Determine the [X, Y] coordinate at the center of the cell enclosing the given text.  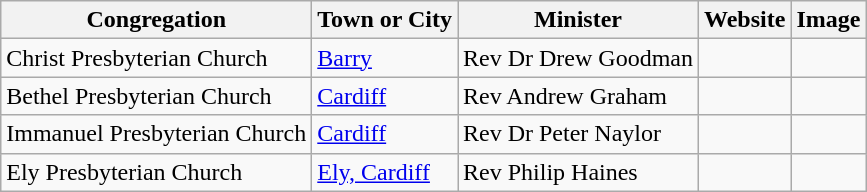
Website [745, 20]
Congregation [156, 20]
Christ Presbyterian Church [156, 58]
Barry [385, 58]
Rev Dr Drew Goodman [578, 58]
Image [828, 20]
Town or City [385, 20]
Rev Andrew Graham [578, 96]
Rev Philip Haines [578, 172]
Bethel Presbyterian Church [156, 96]
Ely Presbyterian Church [156, 172]
Ely, Cardiff [385, 172]
Minister [578, 20]
Rev Dr Peter Naylor [578, 134]
Immanuel Presbyterian Church [156, 134]
